From the cell containing the given text, extract its center point as (X, Y) coordinate. 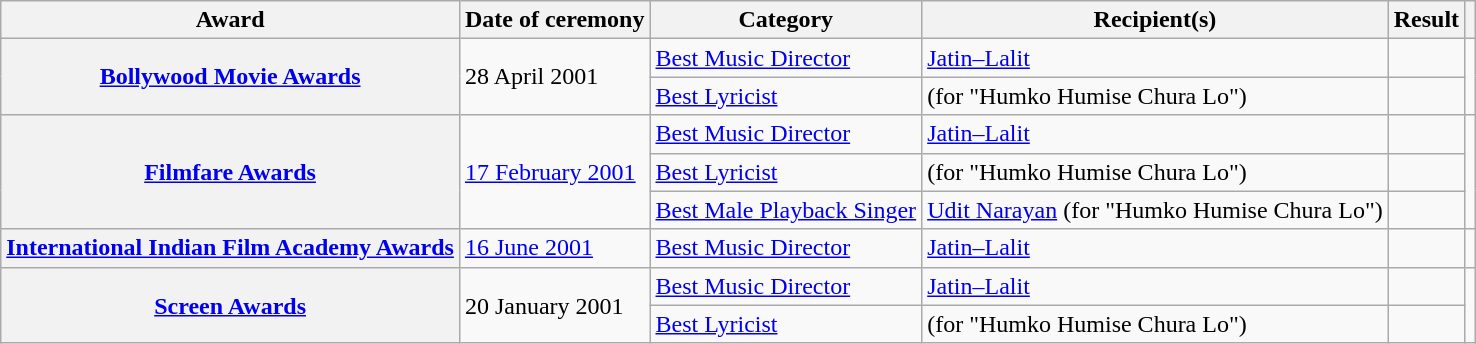
20 January 2001 (554, 305)
Bollywood Movie Awards (230, 77)
International Indian Film Academy Awards (230, 248)
Screen Awards (230, 305)
Category (786, 20)
16 June 2001 (554, 248)
Date of ceremony (554, 20)
Recipient(s) (1156, 20)
Award (230, 20)
Filmfare Awards (230, 172)
Udit Narayan (for "Humko Humise Chura Lo") (1156, 210)
28 April 2001 (554, 77)
Result (1426, 20)
Best Male Playback Singer (786, 210)
17 February 2001 (554, 172)
